Provide the (x, y) coordinate of the cell's center where the given text is located.  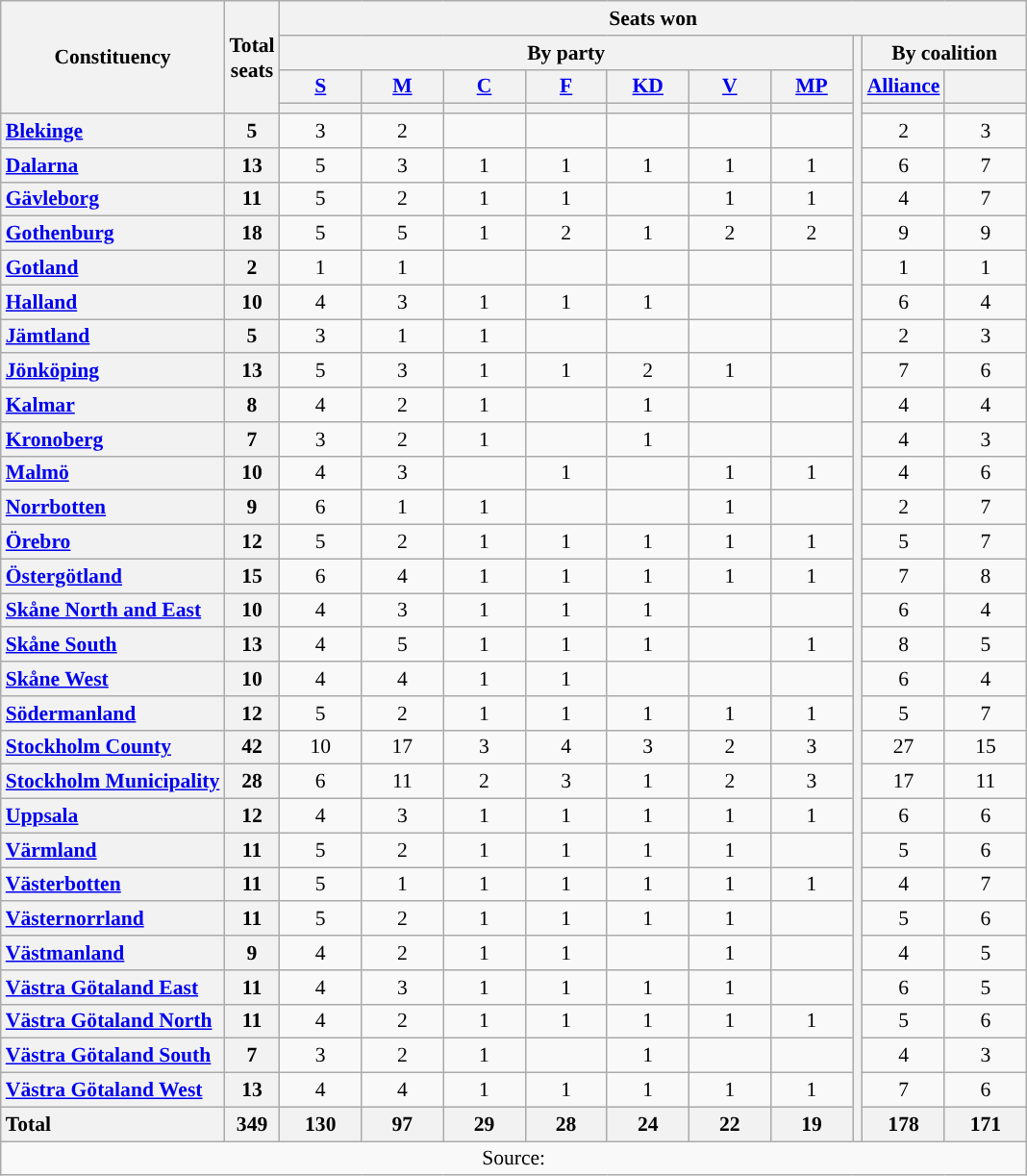
Skåne West (113, 679)
Södermanland (113, 713)
Östergötland (113, 576)
42 (252, 747)
Västmanland (113, 953)
Skåne South (113, 645)
Jönköping (113, 371)
18 (252, 234)
M (402, 87)
Norrbotten (113, 508)
Västra Götaland East (113, 988)
130 (321, 1124)
KD (648, 87)
Västerbotten (113, 885)
Malmö (113, 473)
19 (812, 1124)
Gotland (113, 268)
Blekinge (113, 131)
Dalarna (113, 165)
C (485, 87)
Jämtland (113, 337)
27 (904, 747)
29 (485, 1124)
MP (812, 87)
Skåne North and East (113, 611)
V (729, 87)
Västra Götaland South (113, 1056)
Västra Götaland North (113, 1021)
Örebro (113, 542)
Gävleborg (113, 199)
Stockholm County (113, 747)
349 (252, 1124)
Västernorrland (113, 919)
Source: (513, 1159)
Västra Götaland West (113, 1090)
Gothenburg (113, 234)
171 (985, 1124)
Alliance (904, 87)
Stockholm Municipality (113, 782)
S (321, 87)
Uppsala (113, 816)
24 (648, 1124)
Constituency (113, 58)
Total (113, 1124)
97 (402, 1124)
22 (729, 1124)
By coalition (944, 53)
Kronoberg (113, 439)
Halland (113, 302)
Totalseats (252, 58)
By party (566, 53)
Värmland (113, 850)
F (565, 87)
178 (904, 1124)
Kalmar (113, 405)
Seats won (654, 18)
